Find where the given text appears and provide that cell's center as [x, y] coordinate. 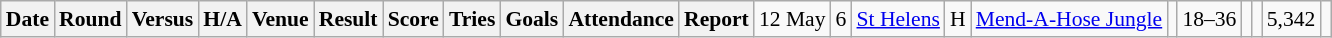
H/A [222, 19]
5,342 [1292, 19]
Result [348, 19]
18–36 [1209, 19]
Report [716, 19]
St Helens [898, 19]
Mend-A-Hose Jungle [1070, 19]
Score [414, 19]
Goals [532, 19]
12 May [792, 19]
Versus [163, 19]
Round [90, 19]
Tries [472, 19]
6 [842, 19]
H [958, 19]
Venue [280, 19]
Date [28, 19]
Attendance [621, 19]
